Provide the [X, Y] coordinate of the cell's center where the given text is located.  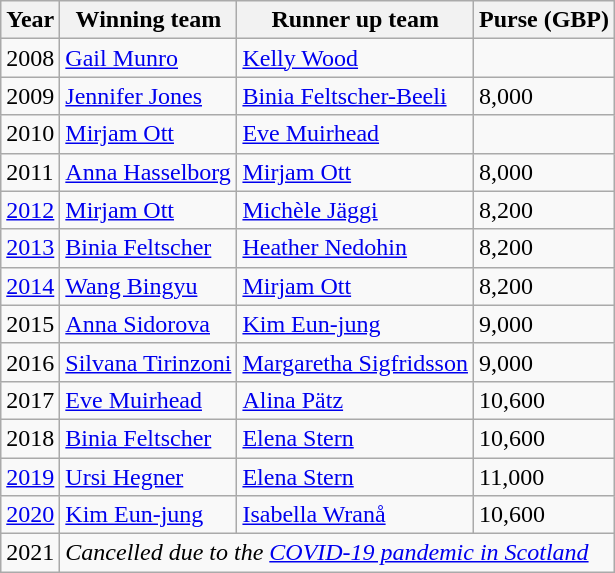
2014 [30, 286]
Ursi Hegner [148, 477]
Margaretha Sigfridsson [356, 362]
Jennifer Jones [148, 96]
Michèle Jäggi [356, 210]
Heather Nedohin [356, 248]
Isabella Wranå [356, 515]
2016 [30, 362]
Alina Pätz [356, 400]
2017 [30, 400]
2008 [30, 58]
2012 [30, 210]
Wang Bingyu [148, 286]
Runner up team [356, 20]
2015 [30, 324]
2021 [30, 553]
Gail Munro [148, 58]
Year [30, 20]
Purse (GBP) [544, 20]
2009 [30, 96]
Anna Sidorova [148, 324]
Binia Feltscher-Beeli [356, 96]
11,000 [544, 477]
2018 [30, 438]
Cancelled due to the COVID-19 pandemic in Scotland [338, 553]
2020 [30, 515]
Winning team [148, 20]
2011 [30, 172]
Silvana Tirinzoni [148, 362]
Kelly Wood [356, 58]
2019 [30, 477]
2010 [30, 134]
2013 [30, 248]
Anna Hasselborg [148, 172]
